Detect which cell encompasses the target text, then output its [X, Y] center coordinate. 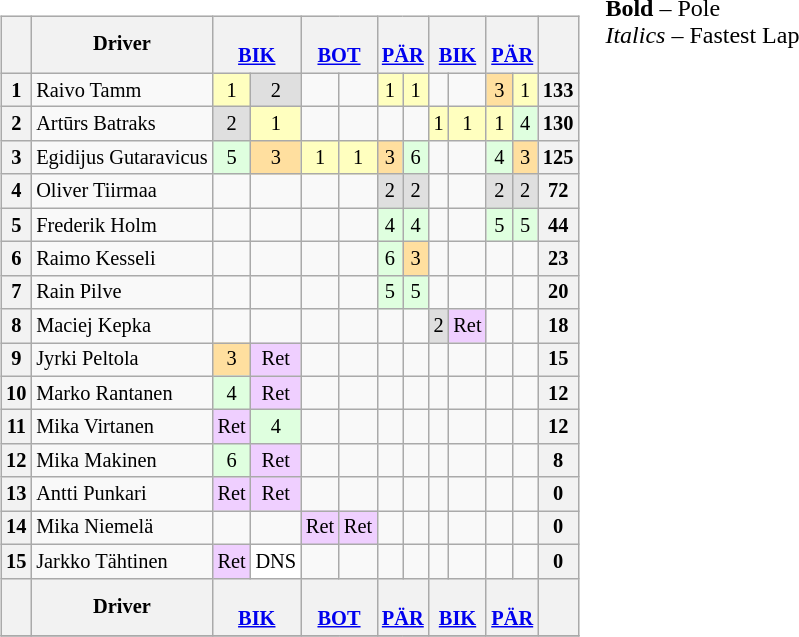
130 [558, 124]
Antti Punkari [122, 494]
Egidijus Gutaravicus [122, 158]
Maciej Kepka [122, 326]
72 [558, 191]
133 [558, 90]
Raivo Tamm [122, 90]
Marko Rantanen [122, 393]
Mika Makinen [122, 461]
Frederik Holm [122, 225]
Jyrki Peltola [122, 360]
DNS [276, 561]
10 [16, 393]
Mika Niemelä [122, 528]
13 [16, 494]
Artūrs Batraks [122, 124]
Oliver Tiirmaa [122, 191]
44 [558, 225]
9 [16, 360]
Mika Virtanen [122, 427]
20 [558, 292]
Raimo Kesseli [122, 259]
11 [16, 427]
Jarkko Tähtinen [122, 561]
23 [558, 259]
18 [558, 326]
Rain Pilve [122, 292]
7 [16, 292]
125 [558, 158]
14 [16, 528]
